Extract the (x, y) coordinate from the center of the cell holding the provided text.  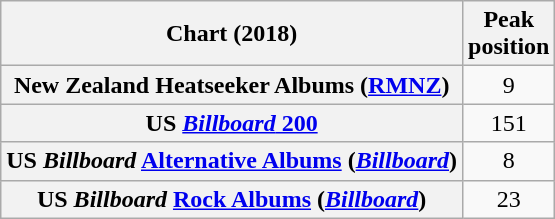
US Billboard Rock Albums (Billboard) (232, 199)
9 (509, 85)
151 (509, 123)
8 (509, 161)
23 (509, 199)
US Billboard Alternative Albums (Billboard) (232, 161)
Peak position (509, 34)
US Billboard 200 (232, 123)
New Zealand Heatseeker Albums (RMNZ) (232, 85)
Chart (2018) (232, 34)
